Return (x, y) of the center of cell containing provided text 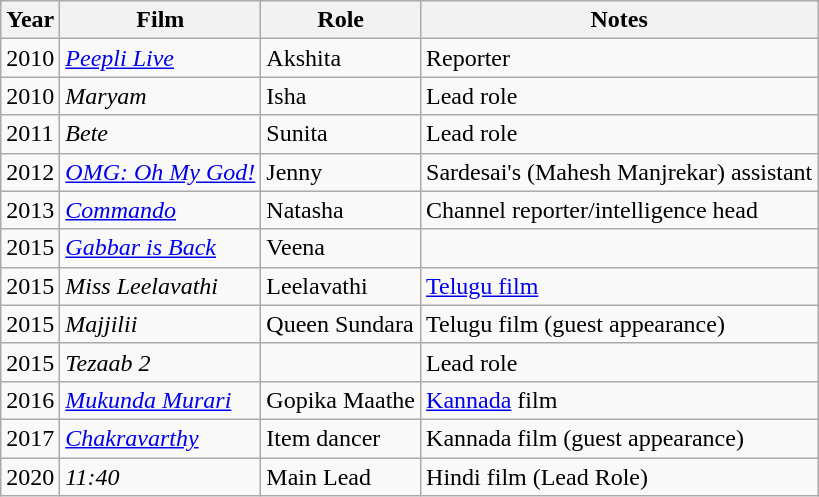
Chakravarthy (160, 438)
2016 (30, 400)
2020 (30, 477)
Jenny (341, 172)
Leelavathi (341, 286)
2011 (30, 134)
Gabbar is Back (160, 248)
Channel reporter/intelligence head (620, 210)
Miss Leelavathi (160, 286)
Akshita (341, 58)
2013 (30, 210)
Tezaab 2 (160, 362)
Film (160, 20)
Reporter (620, 58)
Isha (341, 96)
Majjilii (160, 324)
2012 (30, 172)
Peepli Live (160, 58)
Queen Sundara (341, 324)
Mukunda Murari (160, 400)
Gopika Maathe (341, 400)
Kannada film (620, 400)
OMG: Oh My God! (160, 172)
2017 (30, 438)
Natasha (341, 210)
Telugu film (guest appearance) (620, 324)
Sardesai's (Mahesh Manjrekar) assistant (620, 172)
Kannada film (guest appearance) (620, 438)
Bete (160, 134)
Notes (620, 20)
Sunita (341, 134)
Hindi film (Lead Role) (620, 477)
Commando (160, 210)
Maryam (160, 96)
Item dancer (341, 438)
11:40 (160, 477)
Main Lead (341, 477)
Year (30, 20)
Telugu film (620, 286)
Role (341, 20)
Veena (341, 248)
